Capture the cell that displays the provided text and extract its (x, y) central coordinate. 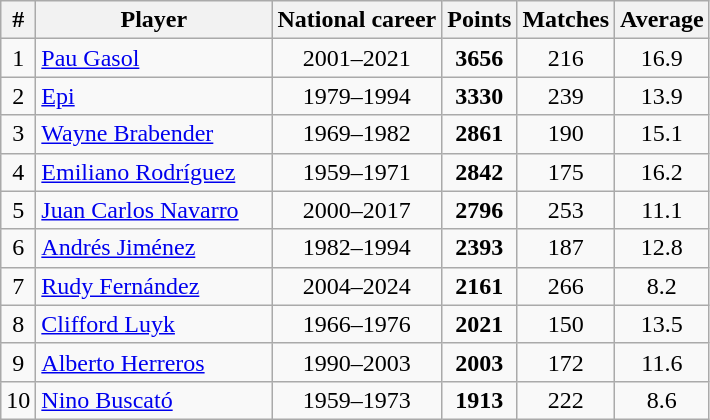
172 (566, 362)
239 (566, 96)
266 (566, 286)
7 (18, 286)
13.9 (662, 96)
Pau Gasol (154, 58)
Emiliano Rodríguez (154, 172)
6 (18, 248)
12.8 (662, 248)
4 (18, 172)
175 (566, 172)
3656 (480, 58)
Andrés Jiménez (154, 248)
222 (566, 400)
Points (480, 20)
216 (566, 58)
15.1 (662, 134)
1982–1994 (357, 248)
2393 (480, 248)
9 (18, 362)
13.5 (662, 324)
Nino Buscató (154, 400)
1979–1994 (357, 96)
2004–2024 (357, 286)
1959–1971 (357, 172)
16.9 (662, 58)
187 (566, 248)
1959–1973 (357, 400)
5 (18, 210)
1969–1982 (357, 134)
253 (566, 210)
Wayne Brabender (154, 134)
Juan Carlos Navarro (154, 210)
2 (18, 96)
1966–1976 (357, 324)
190 (566, 134)
3330 (480, 96)
8 (18, 324)
Alberto Herreros (154, 362)
Rudy Fernández (154, 286)
3 (18, 134)
150 (566, 324)
2021 (480, 324)
8.2 (662, 286)
Epi (154, 96)
2000–2017 (357, 210)
2161 (480, 286)
Player (154, 20)
2001–2021 (357, 58)
1 (18, 58)
8.6 (662, 400)
Matches (566, 20)
2003 (480, 362)
11.1 (662, 210)
16.2 (662, 172)
# (18, 20)
Clifford Luyk (154, 324)
1990–2003 (357, 362)
1913 (480, 400)
2842 (480, 172)
11.6 (662, 362)
National career (357, 20)
2796 (480, 210)
2861 (480, 134)
Average (662, 20)
10 (18, 400)
